Find where the given text appears and provide that cell's center as (X, Y) coordinate. 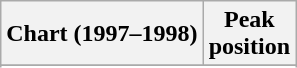
Chart (1997–1998) (102, 34)
Peakposition (249, 34)
